Extract the (X, Y) coordinate from the center of the cell holding the provided text.  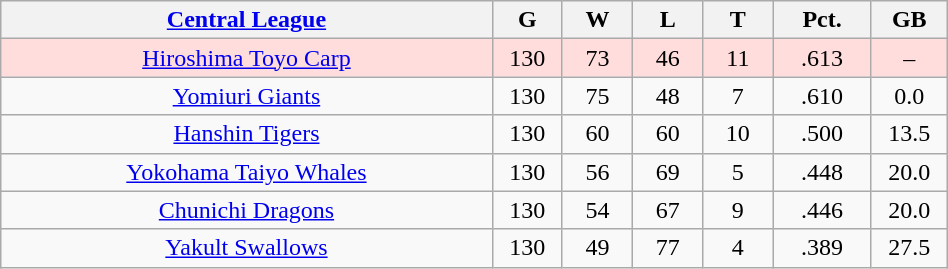
L (668, 20)
54 (597, 210)
G (527, 20)
10 (738, 134)
.500 (822, 134)
69 (668, 172)
27.5 (909, 248)
4 (738, 248)
.613 (822, 58)
13.5 (909, 134)
.610 (822, 96)
Chunichi Dragons (246, 210)
.446 (822, 210)
Central League (246, 20)
– (909, 58)
56 (597, 172)
Yokohama Taiyo Whales (246, 172)
7 (738, 96)
5 (738, 172)
.389 (822, 248)
0.0 (909, 96)
48 (668, 96)
W (597, 20)
Pct. (822, 20)
T (738, 20)
77 (668, 248)
.448 (822, 172)
49 (597, 248)
Hiroshima Toyo Carp (246, 58)
11 (738, 58)
Yakult Swallows (246, 248)
Hanshin Tigers (246, 134)
Yomiuri Giants (246, 96)
73 (597, 58)
67 (668, 210)
75 (597, 96)
46 (668, 58)
GB (909, 20)
9 (738, 210)
